Identify which cell holds the provided text, then report its (x, y) central coordinate. 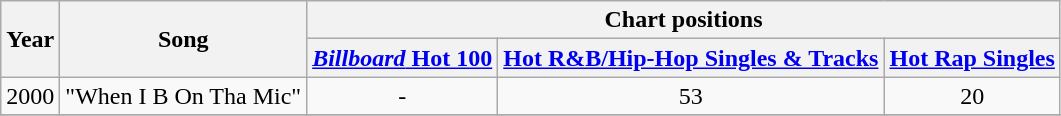
2000 (30, 96)
Song (184, 39)
Chart positions (684, 20)
- (402, 96)
20 (972, 96)
"When I B On Tha Mic" (184, 96)
Billboard Hot 100 (402, 58)
53 (691, 96)
Hot Rap Singles (972, 58)
Hot R&B/Hip-Hop Singles & Tracks (691, 58)
Year (30, 39)
